Provide the [x, y] coordinate of the cell's center where the given text is located.  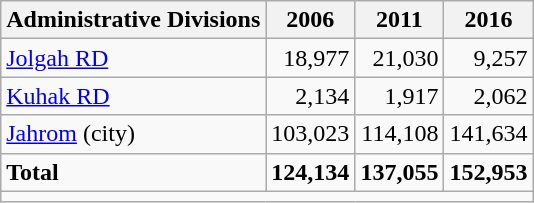
Jolgah RD [134, 58]
Kuhak RD [134, 96]
114,108 [400, 134]
Total [134, 172]
2,134 [310, 96]
9,257 [488, 58]
141,634 [488, 134]
21,030 [400, 58]
1,917 [400, 96]
2011 [400, 20]
18,977 [310, 58]
Administrative Divisions [134, 20]
124,134 [310, 172]
2016 [488, 20]
2006 [310, 20]
152,953 [488, 172]
Jahrom (city) [134, 134]
2,062 [488, 96]
103,023 [310, 134]
137,055 [400, 172]
